Provide the [x, y] coordinate of the cell's center where the given text is located.  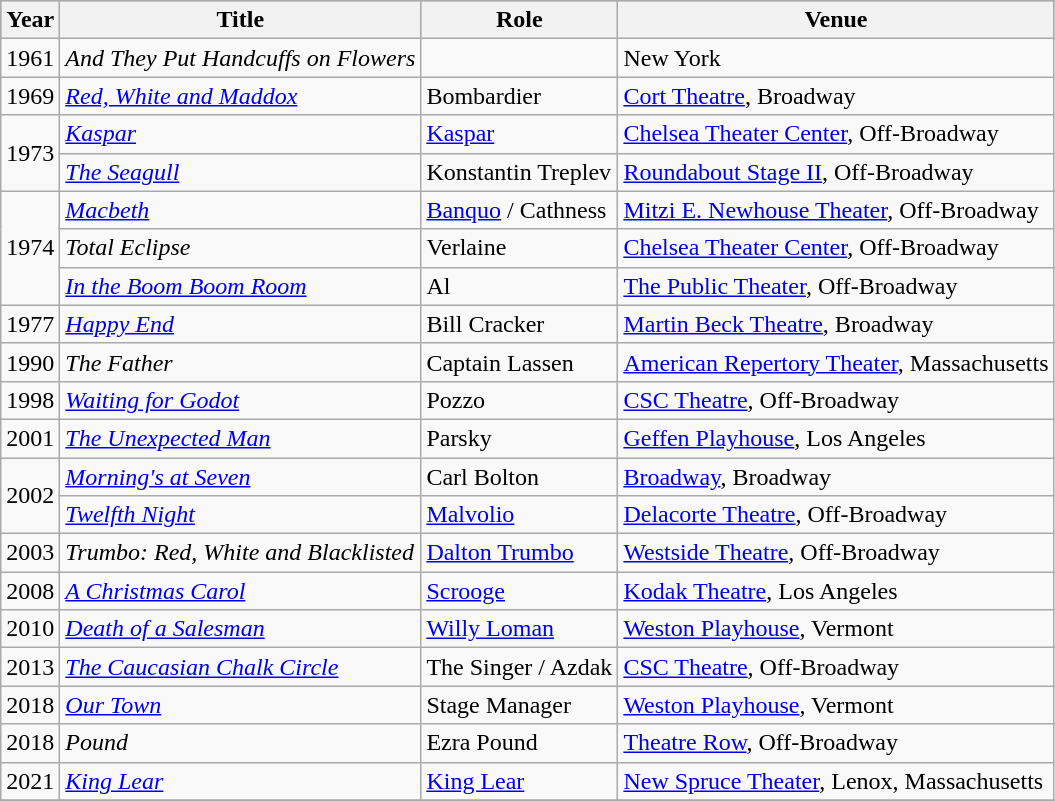
1990 [30, 362]
Bill Cracker [520, 324]
Kodak Theatre, Los Angeles [836, 591]
1998 [30, 400]
Dalton Trumbo [520, 553]
The Singer / Azdak [520, 667]
Macbeth [240, 210]
Malvolio [520, 515]
The Public Theater, Off-Broadway [836, 286]
New York [836, 58]
The Unexpected Man [240, 438]
Carl Bolton [520, 477]
1977 [30, 324]
Ezra Pound [520, 743]
2013 [30, 667]
Captain Lassen [520, 362]
Banquo / Cathness [520, 210]
Mitzi E. Newhouse Theater, Off-Broadway [836, 210]
Broadway, Broadway [836, 477]
Death of a Salesman [240, 629]
Cort Theatre, Broadway [836, 96]
The Father [240, 362]
Venue [836, 20]
Martin Beck Theatre, Broadway [836, 324]
The Seagull [240, 172]
Stage Manager [520, 705]
Al [520, 286]
Theatre Row, Off-Broadway [836, 743]
Pound [240, 743]
Parsky [520, 438]
1969 [30, 96]
Our Town [240, 705]
In the Boom Boom Room [240, 286]
A Christmas Carol [240, 591]
American Repertory Theater, Massachusetts [836, 362]
2003 [30, 553]
Title [240, 20]
2010 [30, 629]
Total Eclipse [240, 248]
Geffen Playhouse, Los Angeles [836, 438]
2002 [30, 496]
2001 [30, 438]
Trumbo: Red, White and Blacklisted [240, 553]
1973 [30, 153]
Bombardier [520, 96]
Year [30, 20]
And They Put Handcuffs on Flowers [240, 58]
2021 [30, 781]
Twelfth Night [240, 515]
Role [520, 20]
Waiting for Godot [240, 400]
Roundabout Stage II, Off-Broadway [836, 172]
New Spruce Theater, Lenox, Massachusetts [836, 781]
The Caucasian Chalk Circle [240, 667]
Westside Theatre, Off-Broadway [836, 553]
Morning's at Seven [240, 477]
Konstantin Treplev [520, 172]
1974 [30, 248]
Happy End [240, 324]
Red, White and Maddox [240, 96]
1961 [30, 58]
Delacorte Theatre, Off-Broadway [836, 515]
Willy Loman [520, 629]
Verlaine [520, 248]
2008 [30, 591]
Pozzo [520, 400]
Scrooge [520, 591]
